Extract the (x, y) coordinate from the center of the cell holding the provided text.  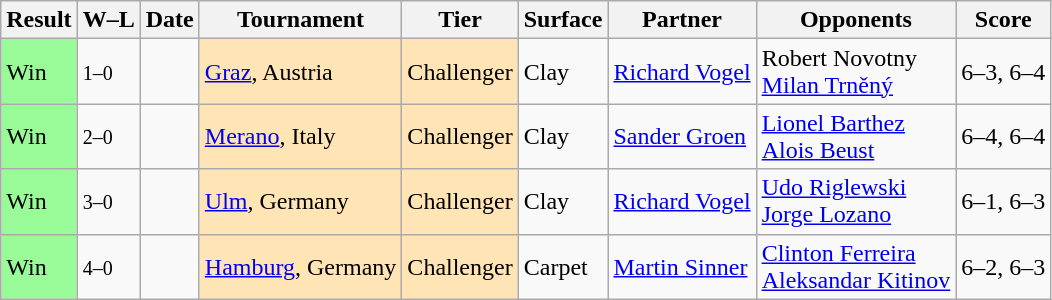
Carpet (563, 266)
Merano, Italy (300, 136)
Ulm, Germany (300, 202)
Robert Novotny Milan Trněný (856, 72)
Surface (563, 20)
Tier (460, 20)
Martin Sinner (682, 266)
Result (39, 20)
Hamburg, Germany (300, 266)
Score (1004, 20)
Tournament (300, 20)
6–4, 6–4 (1004, 136)
W–L (108, 20)
Clinton Ferreira Aleksandar Kitinov (856, 266)
Opponents (856, 20)
2–0 (108, 136)
6–1, 6–3 (1004, 202)
Date (170, 20)
4–0 (108, 266)
Sander Groen (682, 136)
Lionel Barthez Alois Beust (856, 136)
Graz, Austria (300, 72)
Partner (682, 20)
3–0 (108, 202)
6–3, 6–4 (1004, 72)
Udo Riglewski Jorge Lozano (856, 202)
1–0 (108, 72)
6–2, 6–3 (1004, 266)
